Return [x, y] of the center of cell containing provided text 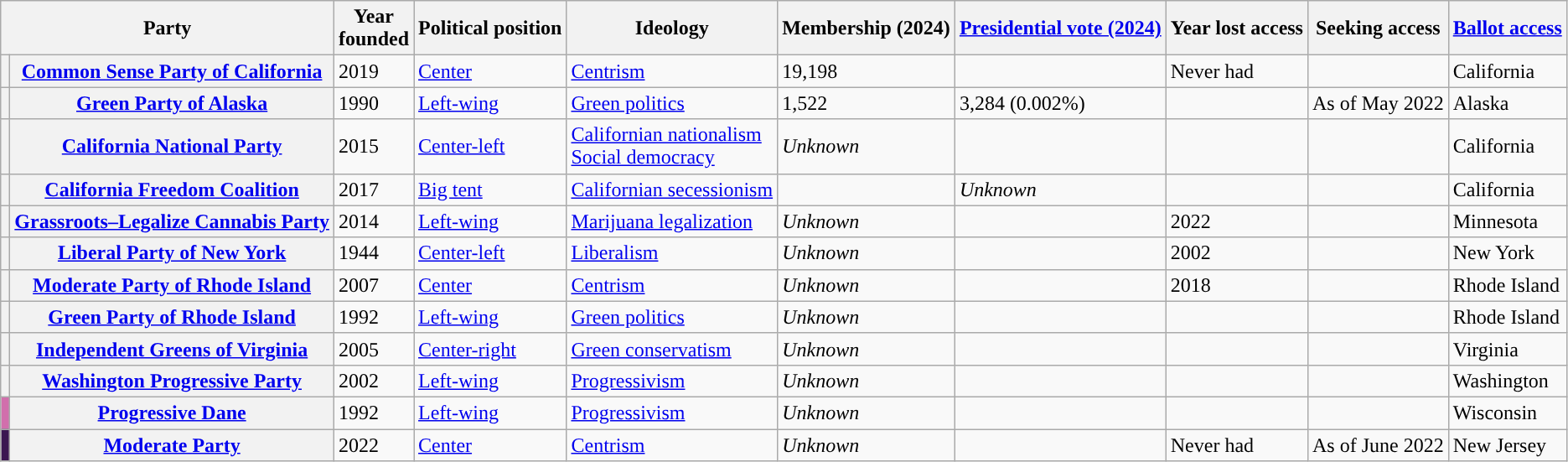
Presidential vote (2024) [1060, 29]
Ballot access [1507, 29]
Grassroots–Legalize Cannabis Party [173, 221]
2014 [374, 221]
Minnesota [1507, 221]
Wisconsin [1507, 413]
Californian secessionism [672, 189]
Californian nationalismSocial democracy [672, 146]
Party [168, 29]
Progressive Dane [173, 413]
1990 [374, 103]
Membership (2024) [867, 29]
Common Sense Party of California [173, 71]
Green Party of Alaska [173, 103]
1,522 [867, 103]
New York [1507, 253]
2007 [374, 285]
Year lost access [1237, 29]
Green conservatism [672, 349]
Moderate Party [173, 445]
Virginia [1507, 349]
19,198 [867, 71]
Independent Greens of Virginia [173, 349]
Liberalism [672, 253]
2005 [374, 349]
2018 [1237, 285]
Ideology [672, 29]
Marijuana legalization [672, 221]
Washington Progressive Party [173, 381]
1944 [374, 253]
2015 [374, 146]
Moderate Party of Rhode Island [173, 285]
New Jersey [1507, 445]
2017 [374, 189]
As of May 2022 [1378, 103]
Political position [490, 29]
Big tent [490, 189]
Yearfounded [374, 29]
Seeking access [1378, 29]
California Freedom Coalition [173, 189]
2019 [374, 71]
Center-right [490, 349]
Green Party of Rhode Island [173, 317]
Washington [1507, 381]
Alaska [1507, 103]
3,284 (0.002%) [1060, 103]
Liberal Party of New York [173, 253]
As of June 2022 [1378, 445]
California National Party [173, 146]
